Detect which cell encompasses the target text, then output its [X, Y] center coordinate. 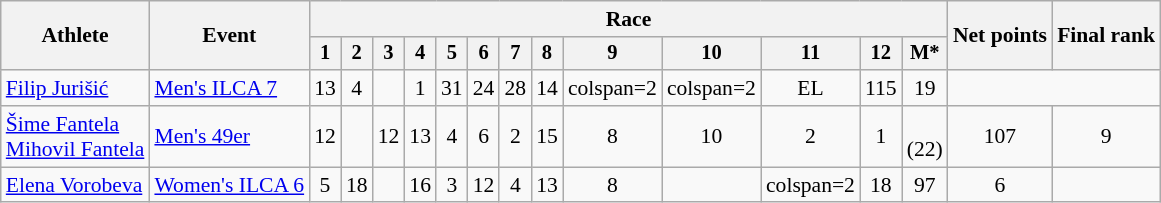
Men's ILCA 7 [229, 88]
Event [229, 36]
115 [881, 88]
Women's ILCA 6 [229, 185]
Elena Vorobeva [76, 185]
107 [1000, 136]
(22) [925, 136]
14 [547, 88]
M* [925, 54]
28 [515, 88]
Final rank [1106, 36]
24 [484, 88]
11 [810, 54]
Šime FantelaMihovil Fantela [76, 136]
16 [420, 185]
EL [810, 88]
19 [925, 88]
31 [452, 88]
Men's 49er [229, 136]
97 [925, 185]
Race [628, 19]
7 [515, 54]
Net points [1000, 36]
Filip Jurišić [76, 88]
15 [547, 136]
Athlete [76, 36]
